For the text-containing cell, return its midpoint in [X, Y] coordinate format. 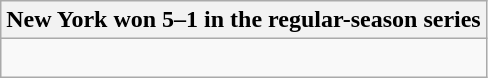
New York won 5–1 in the regular-season series [244, 20]
